Extract the (x, y) coordinate from the center of the cell holding the provided text.  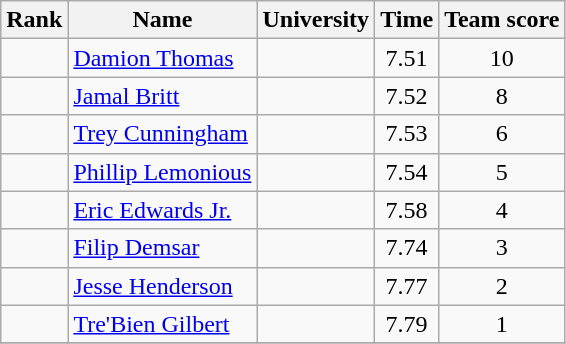
Team score (502, 20)
Rank (34, 20)
Trey Cunningham (162, 134)
Eric Edwards Jr. (162, 210)
4 (502, 210)
10 (502, 58)
7.51 (407, 58)
7.58 (407, 210)
Jesse Henderson (162, 286)
2 (502, 286)
7.53 (407, 134)
Damion Thomas (162, 58)
Jamal Britt (162, 96)
1 (502, 324)
University (316, 20)
Filip Demsar (162, 248)
Tre'Bien Gilbert (162, 324)
7.52 (407, 96)
Time (407, 20)
6 (502, 134)
7.74 (407, 248)
Name (162, 20)
7.79 (407, 324)
7.77 (407, 286)
5 (502, 172)
3 (502, 248)
Phillip Lemonious (162, 172)
7.54 (407, 172)
8 (502, 96)
